Search for the cell housing the specified text and yield its (x, y) center coordinate. 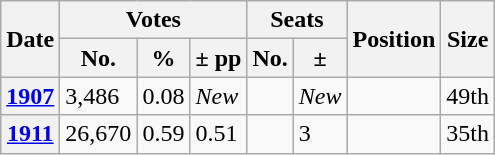
1911 (30, 134)
Seats (297, 20)
49th (468, 96)
3,486 (98, 96)
3 (320, 134)
Date (30, 39)
± (320, 58)
0.59 (164, 134)
% (164, 58)
± pp (218, 58)
26,670 (98, 134)
0.51 (218, 134)
1907 (30, 96)
Votes (154, 20)
Size (468, 39)
35th (468, 134)
0.08 (164, 96)
Position (394, 39)
